Determine the [x, y] coordinate at the center of the cell enclosing the given text.  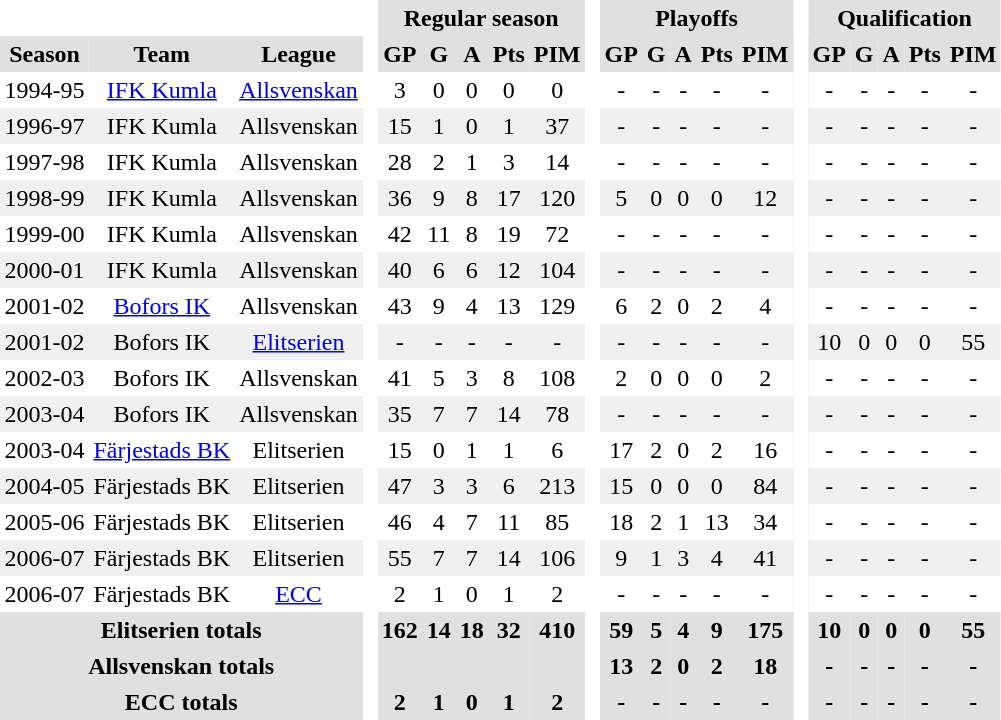
1998-99 [44, 198]
40 [400, 270]
2004-05 [44, 486]
36 [400, 198]
1999-00 [44, 234]
Allsvenskan totals [181, 666]
72 [557, 234]
1994-95 [44, 90]
106 [557, 558]
32 [508, 630]
Elitserien totals [181, 630]
108 [557, 378]
129 [557, 306]
104 [557, 270]
Team [162, 54]
43 [400, 306]
Qualification [904, 18]
59 [621, 630]
410 [557, 630]
35 [400, 414]
2002-03 [44, 378]
46 [400, 522]
84 [765, 486]
19 [508, 234]
175 [765, 630]
ECC totals [181, 702]
1996-97 [44, 126]
16 [765, 450]
34 [765, 522]
42 [400, 234]
47 [400, 486]
85 [557, 522]
2005-06 [44, 522]
37 [557, 126]
2000-01 [44, 270]
1997-98 [44, 162]
Playoffs [696, 18]
ECC [299, 594]
Regular season [481, 18]
213 [557, 486]
League [299, 54]
120 [557, 198]
162 [400, 630]
Season [44, 54]
78 [557, 414]
28 [400, 162]
